From the cell containing the given text, extract its center point as [x, y] coordinate. 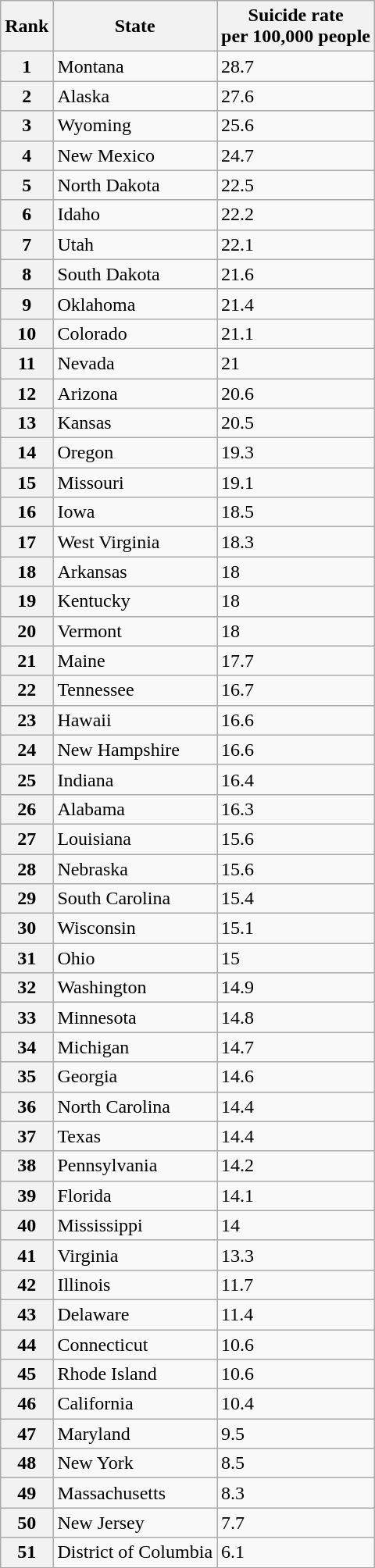
Wyoming [135, 126]
28.7 [296, 66]
50 [27, 1523]
Suicide rateper 100,000 people [296, 27]
State [135, 27]
22.5 [296, 185]
11.7 [296, 1285]
South Carolina [135, 899]
Utah [135, 244]
14.7 [296, 1047]
14.9 [296, 988]
20.6 [296, 393]
Wisconsin [135, 928]
10 [27, 333]
33 [27, 1017]
51 [27, 1552]
Nevada [135, 363]
17 [27, 542]
45 [27, 1374]
42 [27, 1285]
New York [135, 1463]
Arizona [135, 393]
19.3 [296, 453]
Florida [135, 1196]
47 [27, 1434]
5 [27, 185]
7 [27, 244]
29 [27, 899]
25 [27, 779]
16 [27, 512]
Rhode Island [135, 1374]
46 [27, 1404]
Alabama [135, 809]
10.4 [296, 1404]
Illinois [135, 1285]
16.7 [296, 690]
3 [27, 126]
6 [27, 215]
6.1 [296, 1552]
New Hampshire [135, 750]
Montana [135, 66]
19 [27, 601]
Virginia [135, 1255]
9 [27, 304]
Washington [135, 988]
25.6 [296, 126]
40 [27, 1225]
Kansas [135, 423]
Nebraska [135, 869]
28 [27, 869]
38 [27, 1166]
South Dakota [135, 274]
11.4 [296, 1314]
30 [27, 928]
13.3 [296, 1255]
37 [27, 1136]
Hawaii [135, 720]
24 [27, 750]
Maryland [135, 1434]
27.6 [296, 96]
21.1 [296, 333]
North Carolina [135, 1107]
Minnesota [135, 1017]
11 [27, 363]
Iowa [135, 512]
43 [27, 1314]
8.3 [296, 1493]
Louisiana [135, 839]
14.6 [296, 1077]
Kentucky [135, 601]
48 [27, 1463]
20 [27, 631]
Pennsylvania [135, 1166]
16.3 [296, 809]
41 [27, 1255]
20.5 [296, 423]
17.7 [296, 661]
18.3 [296, 542]
36 [27, 1107]
Tennessee [135, 690]
Texas [135, 1136]
13 [27, 423]
Idaho [135, 215]
15.4 [296, 899]
Massachusetts [135, 1493]
32 [27, 988]
7.7 [296, 1523]
14.2 [296, 1166]
Colorado [135, 333]
8.5 [296, 1463]
New Mexico [135, 155]
39 [27, 1196]
2 [27, 96]
22.2 [296, 215]
21.6 [296, 274]
34 [27, 1047]
14.1 [296, 1196]
Ohio [135, 958]
49 [27, 1493]
24.7 [296, 155]
26 [27, 809]
Delaware [135, 1314]
West Virginia [135, 542]
Connecticut [135, 1344]
Oklahoma [135, 304]
Alaska [135, 96]
1 [27, 66]
14.8 [296, 1017]
North Dakota [135, 185]
Oregon [135, 453]
21.4 [296, 304]
8 [27, 274]
Arkansas [135, 572]
Indiana [135, 779]
Rank [27, 27]
Mississippi [135, 1225]
9.5 [296, 1434]
District of Columbia [135, 1552]
16.4 [296, 779]
23 [27, 720]
15.1 [296, 928]
Michigan [135, 1047]
22.1 [296, 244]
19.1 [296, 483]
Maine [135, 661]
4 [27, 155]
12 [27, 393]
Georgia [135, 1077]
California [135, 1404]
22 [27, 690]
New Jersey [135, 1523]
35 [27, 1077]
Vermont [135, 631]
18.5 [296, 512]
31 [27, 958]
27 [27, 839]
44 [27, 1344]
Missouri [135, 483]
